Scan for the cell matching the given text and deliver its [X, Y] coordinate at center. 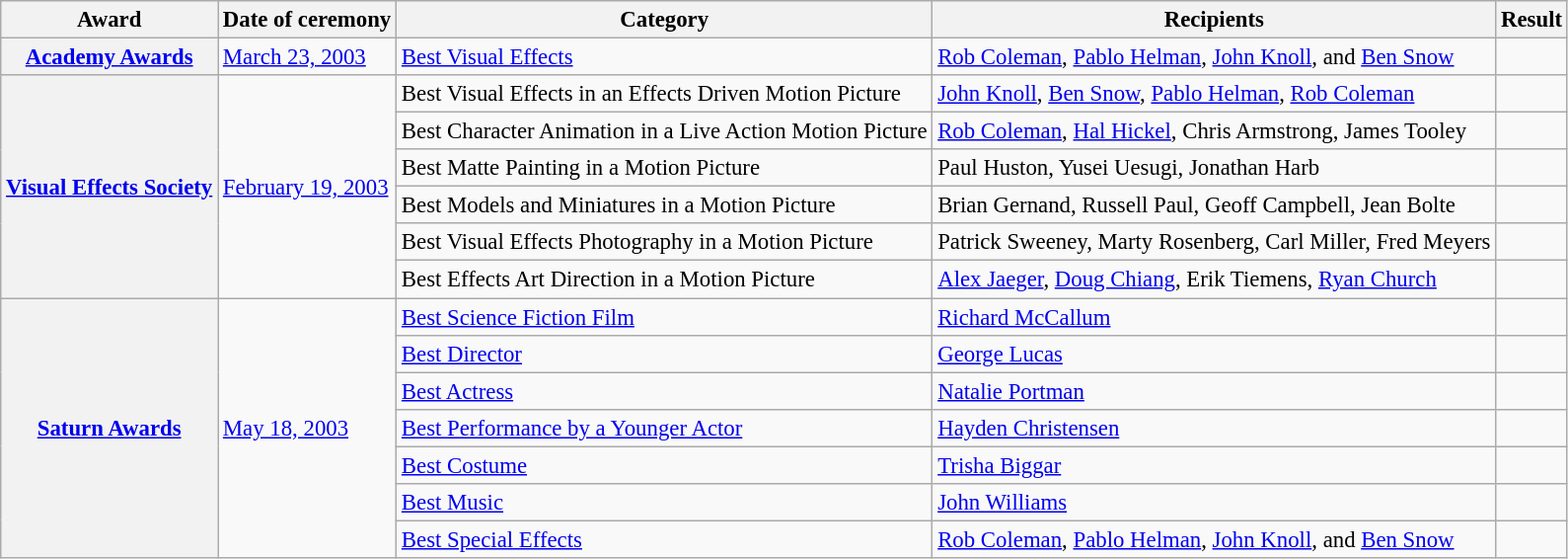
Best Visual Effects Photography in a Motion Picture [665, 242]
Best Visual Effects in an Effects Driven Motion Picture [665, 94]
May 18, 2003 [308, 429]
Best Music [665, 503]
Best Director [665, 354]
Best Special Effects [665, 539]
Date of ceremony [308, 20]
Result [1531, 20]
Best Visual Effects [665, 57]
Best Actress [665, 391]
March 23, 2003 [308, 57]
John Knoll, Ben Snow, Pablo Helman, Rob Coleman [1214, 94]
John Williams [1214, 503]
Alex Jaeger, Doug Chiang, Erik Tiemens, Ryan Church [1214, 279]
Best Science Fiction Film [665, 317]
Natalie Portman [1214, 391]
Academy Awards [110, 57]
Category [665, 20]
Best Matte Painting in a Motion Picture [665, 168]
Best Costume [665, 465]
Visual Effects Society [110, 187]
Saturn Awards [110, 429]
Patrick Sweeney, Marty Rosenberg, Carl Miller, Fred Meyers [1214, 242]
February 19, 2003 [308, 187]
Best Performance by a Younger Actor [665, 428]
Richard McCallum [1214, 317]
George Lucas [1214, 354]
Trisha Biggar [1214, 465]
Recipients [1214, 20]
Best Effects Art Direction in a Motion Picture [665, 279]
Best Character Animation in a Live Action Motion Picture [665, 131]
Paul Huston, Yusei Uesugi, Jonathan Harb [1214, 168]
Rob Coleman, Hal Hickel, Chris Armstrong, James Tooley [1214, 131]
Brian Gernand, Russell Paul, Geoff Campbell, Jean Bolte [1214, 205]
Best Models and Miniatures in a Motion Picture [665, 205]
Hayden Christensen [1214, 428]
Award [110, 20]
